Detect which cell encompasses the target text, then output its (x, y) center coordinate. 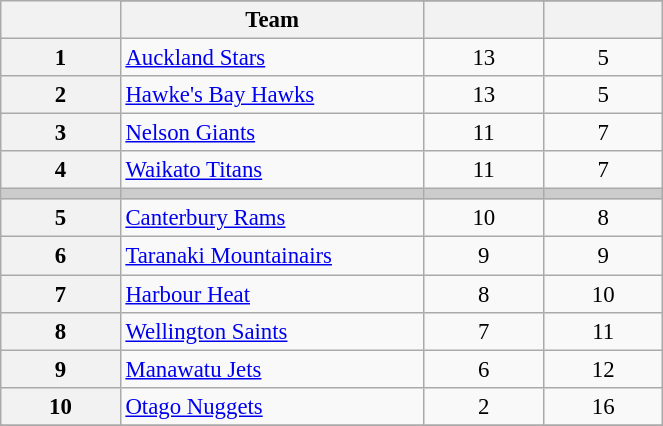
Canterbury Rams (272, 219)
12 (602, 369)
Otago Nuggets (272, 406)
3 (60, 133)
Taranaki Mountainairs (272, 256)
Wellington Saints (272, 331)
Manawatu Jets (272, 369)
Nelson Giants (272, 133)
Hawke's Bay Hawks (272, 95)
Team (272, 20)
1 (60, 58)
Auckland Stars (272, 58)
Waikato Titans (272, 170)
16 (602, 406)
4 (60, 170)
Harbour Heat (272, 294)
